Determine the [X, Y] coordinate at the center of the cell enclosing the given text.  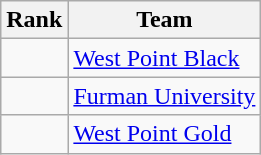
Rank [34, 20]
West Point Black [164, 58]
Furman University [164, 96]
Team [164, 20]
West Point Gold [164, 134]
